Search for the cell housing the specified text and yield its [x, y] center coordinate. 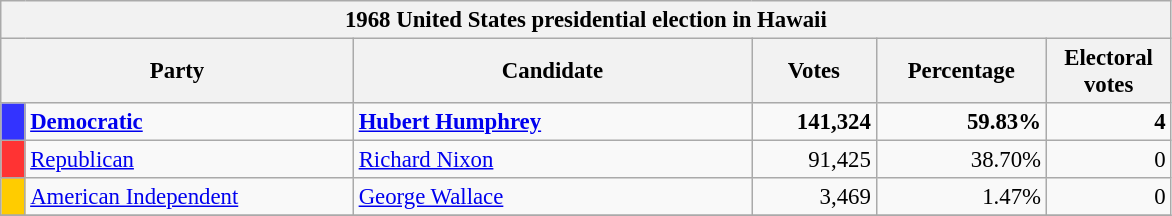
Party [178, 72]
4 [1108, 122]
1.47% [961, 197]
George Wallace [552, 197]
Votes [814, 72]
3,469 [814, 197]
59.83% [961, 122]
Hubert Humphrey [552, 122]
Candidate [552, 72]
Republican [189, 160]
1968 United States presidential election in Hawaii [586, 20]
Democratic [189, 122]
Electoral votes [1108, 72]
Percentage [961, 72]
141,324 [814, 122]
Richard Nixon [552, 160]
American Independent [189, 197]
38.70% [961, 160]
91,425 [814, 160]
